Pinpoint the cell where the given text exists, returning its [X, Y] midpoint coordinate. 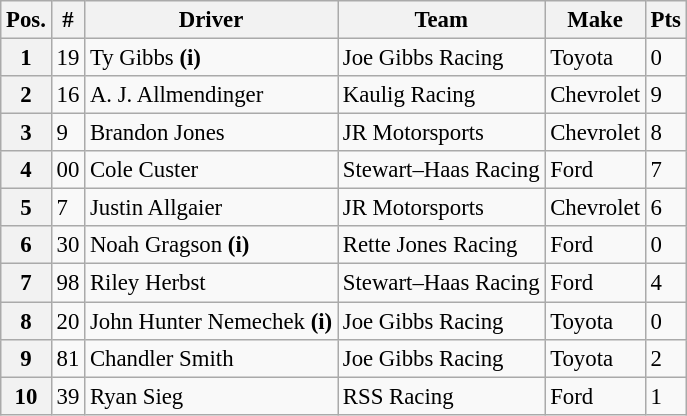
Riley Herbst [212, 283]
Justin Allgaier [212, 208]
Pts [666, 20]
Noah Gragson (i) [212, 245]
John Hunter Nemechek (i) [212, 321]
Rette Jones Racing [442, 245]
3 [26, 133]
Chandler Smith [212, 358]
Kaulig Racing [442, 95]
RSS Racing [442, 396]
19 [68, 58]
30 [68, 245]
98 [68, 283]
# [68, 20]
39 [68, 396]
Ty Gibbs (i) [212, 58]
10 [26, 396]
20 [68, 321]
A. J. Allmendinger [212, 95]
Pos. [26, 20]
Driver [212, 20]
00 [68, 170]
Make [595, 20]
Team [442, 20]
16 [68, 95]
Ryan Sieg [212, 396]
Brandon Jones [212, 133]
Cole Custer [212, 170]
5 [26, 208]
81 [68, 358]
